Return (X, Y) of the center of cell containing provided text 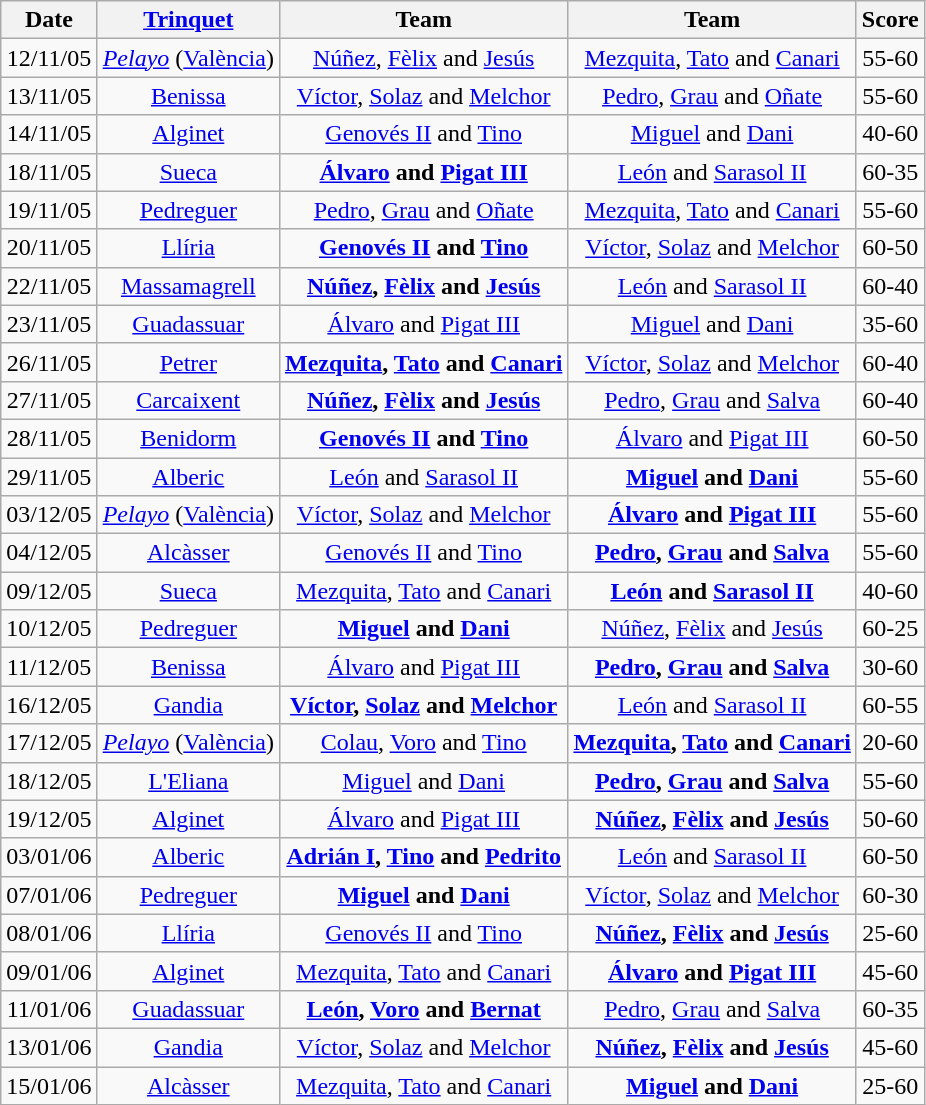
26/11/05 (49, 362)
11/12/05 (49, 667)
Carcaixent (188, 400)
28/11/05 (49, 438)
19/11/05 (49, 210)
18/11/05 (49, 172)
12/11/05 (49, 58)
29/11/05 (49, 477)
15/01/06 (49, 1085)
60-30 (890, 895)
30-60 (890, 667)
60-55 (890, 705)
27/11/05 (49, 400)
09/01/06 (49, 971)
23/11/05 (49, 324)
Benidorm (188, 438)
20-60 (890, 743)
04/12/05 (49, 553)
09/12/05 (49, 591)
L'Eliana (188, 781)
Date (49, 20)
León, Voro and Bernat (423, 1009)
Massamagrell (188, 286)
50-60 (890, 819)
07/01/06 (49, 895)
03/12/05 (49, 515)
16/12/05 (49, 705)
08/01/06 (49, 933)
18/12/05 (49, 781)
Petrer (188, 362)
35-60 (890, 324)
14/11/05 (49, 134)
60-25 (890, 629)
Adrián I, Tino and Pedrito (423, 857)
Score (890, 20)
Colau, Voro and Tino (423, 743)
Trinquet (188, 20)
13/11/05 (49, 96)
03/01/06 (49, 857)
10/12/05 (49, 629)
19/12/05 (49, 819)
22/11/05 (49, 286)
17/12/05 (49, 743)
13/01/06 (49, 1047)
11/01/06 (49, 1009)
20/11/05 (49, 248)
